Return the [X, Y] coordinate for the center point of the cell that contains the specified text.  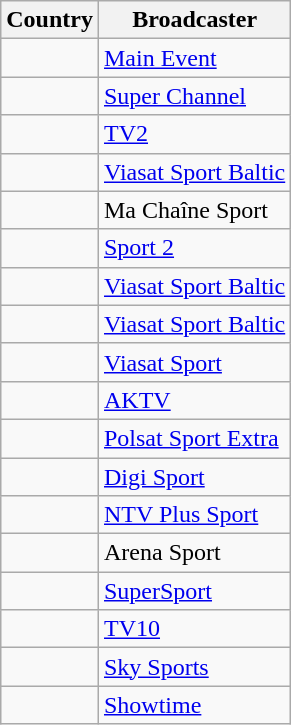
Digi Sport [194, 477]
TV10 [194, 629]
AKTV [194, 400]
Sky Sports [194, 667]
Country [50, 20]
Viasat Sport [194, 362]
SuperSport [194, 591]
Ma Chaîne Sport [194, 210]
NTV Plus Sport [194, 515]
Super Channel [194, 96]
Broadcaster [194, 20]
TV2 [194, 134]
Main Event [194, 58]
Showtime [194, 705]
Polsat Sport Extra [194, 438]
Sport 2 [194, 248]
Arena Sport [194, 553]
